Capture the cell that displays the provided text and extract its (X, Y) central coordinate. 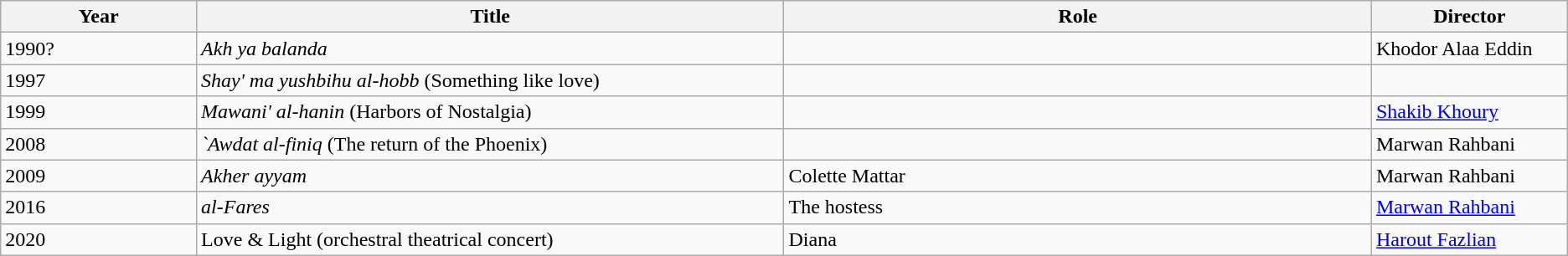
2016 (99, 207)
Shakib Khoury (1469, 112)
Love & Light (orchestral theatrical concert) (491, 239)
Akh ya balanda (491, 49)
Shay' ma yushbihu al-hobb (Something like love) (491, 80)
Colette Mattar (1077, 176)
Harout Fazlian (1469, 239)
`Awdat al-finiq (The return of the Phoenix) (491, 144)
Director (1469, 17)
Khodor Alaa Eddin (1469, 49)
1999 (99, 112)
Diana (1077, 239)
Title (491, 17)
Akher ayyam (491, 176)
Role (1077, 17)
2009 (99, 176)
Year (99, 17)
al-Fares (491, 207)
Mawani' al-hanin (Harbors of Nostalgia) (491, 112)
2008 (99, 144)
The hostess (1077, 207)
1990? (99, 49)
1997 (99, 80)
2020 (99, 239)
